From the cell containing the given text, extract its center point as (x, y) coordinate. 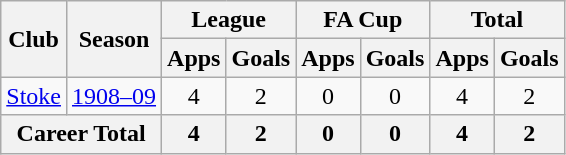
1908–09 (114, 96)
FA Cup (363, 20)
League (229, 20)
Total (497, 20)
Season (114, 39)
Club (34, 39)
Stoke (34, 96)
Career Total (82, 134)
